Determine the (X, Y) coordinate at the center of the cell enclosing the given text.  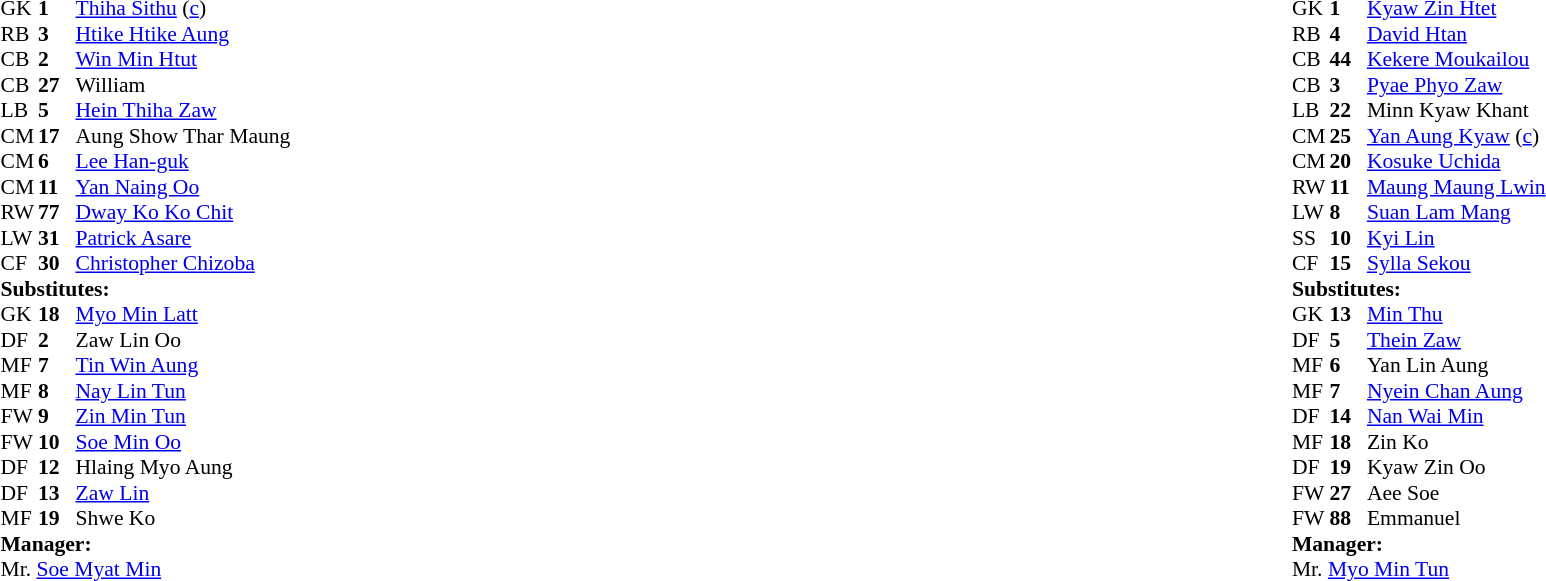
Zin Ko (1456, 442)
Minn Kyaw Khant (1456, 111)
Zaw Lin Oo (184, 340)
12 (57, 467)
Aee Soe (1456, 493)
Nyein Chan Aung (1456, 391)
20 (1348, 161)
Zaw Lin (184, 493)
Maung Maung Lwin (1456, 187)
15 (1348, 263)
Kyaw Zin Oo (1456, 467)
William (184, 85)
Yan Lin Aung (1456, 365)
Tin Win Aung (184, 365)
Dway Ko Ko Chit (184, 213)
Yan Naing Oo (184, 187)
Aung Show Thar Maung (184, 136)
Nay Lin Tun (184, 391)
Pyae Phyo Zaw (1456, 85)
Christopher Chizoba (184, 263)
Shwe Ko (184, 519)
Lee Han-guk (184, 161)
Hein Thiha Zaw (184, 111)
17 (57, 136)
Kekere Moukailou (1456, 59)
Kyi Lin (1456, 238)
Kosuke Uchida (1456, 161)
Hlaing Myo Aung (184, 467)
4 (1348, 34)
9 (57, 417)
Yan Aung Kyaw (c) (1456, 136)
Myo Min Latt (184, 315)
31 (57, 238)
Suan Lam Mang (1456, 213)
44 (1348, 59)
David Htan (1456, 34)
30 (57, 263)
77 (57, 213)
88 (1348, 519)
14 (1348, 417)
Soe Min Oo (184, 442)
Win Min Htut (184, 59)
Zin Min Tun (184, 417)
Min Thu (1456, 315)
Thein Zaw (1456, 340)
SS (1311, 238)
Sylla Sekou (1456, 263)
Emmanuel (1456, 519)
Patrick Asare (184, 238)
Htike Htike Aung (184, 34)
22 (1348, 111)
Nan Wai Min (1456, 417)
25 (1348, 136)
